Provide the [X, Y] coordinate of the cell's center where the given text is located.  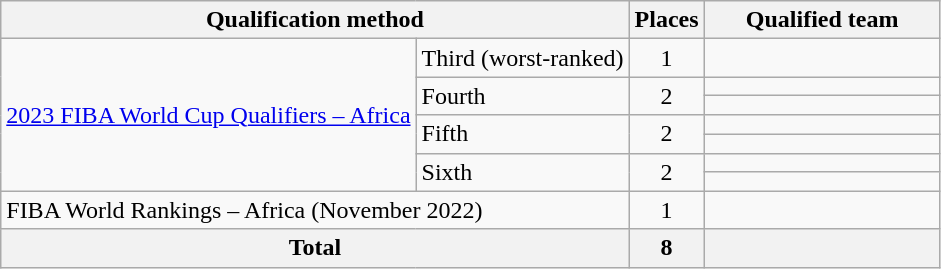
Total [315, 248]
Qualification method [315, 20]
Places [666, 20]
Fourth [522, 96]
FIBA World Rankings – Africa (November 2022) [315, 210]
Qualified team [822, 20]
2023 FIBA World Cup Qualifiers – Africa [208, 115]
Third (worst-ranked) [522, 58]
8 [666, 248]
Fifth [522, 134]
Sixth [522, 172]
